Detect which cell encompasses the target text, then output its (x, y) center coordinate. 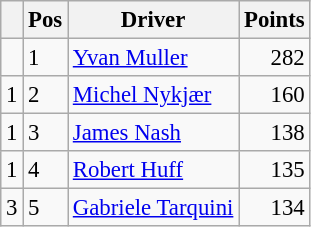
160 (274, 95)
282 (274, 58)
2 (46, 95)
Michel Nykjær (154, 95)
Points (274, 20)
4 (46, 170)
138 (274, 133)
Pos (46, 20)
Driver (154, 20)
Robert Huff (154, 170)
135 (274, 170)
Gabriele Tarquini (154, 208)
James Nash (154, 133)
5 (46, 208)
Yvan Muller (154, 58)
134 (274, 208)
